Search for the cell housing the specified text and yield its (x, y) center coordinate. 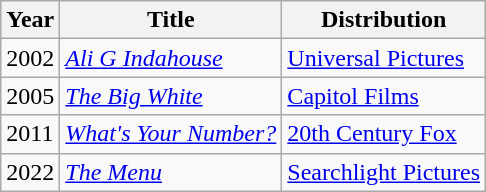
2002 (30, 58)
What's Your Number? (171, 134)
2011 (30, 134)
Ali G Indahouse (171, 58)
20th Century Fox (384, 134)
Year (30, 20)
2022 (30, 172)
The Big White (171, 96)
Distribution (384, 20)
The Menu (171, 172)
Capitol Films (384, 96)
Searchlight Pictures (384, 172)
2005 (30, 96)
Title (171, 20)
Universal Pictures (384, 58)
